Determine the (X, Y) coordinate at the center of the cell enclosing the given text.  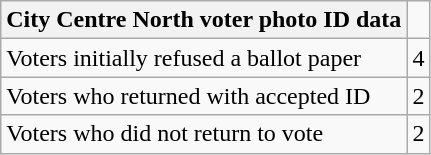
City Centre North voter photo ID data (204, 20)
Voters who did not return to vote (204, 134)
Voters who returned with accepted ID (204, 96)
4 (418, 58)
Voters initially refused a ballot paper (204, 58)
